Search for the cell housing the specified text and yield its [X, Y] center coordinate. 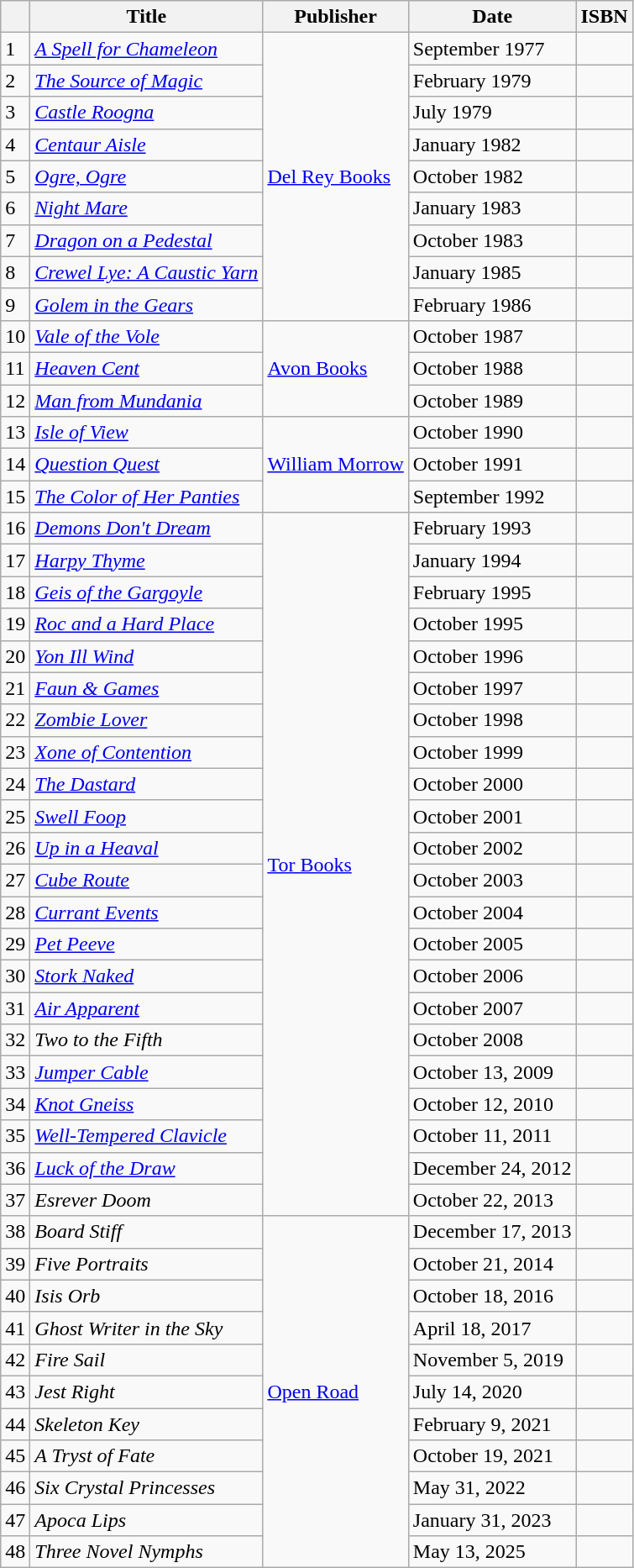
October 2006 [492, 976]
October 1989 [492, 401]
Stork Naked [146, 976]
October 2004 [492, 912]
Currant Events [146, 912]
January 31, 2023 [492, 1520]
September 1992 [492, 497]
43 [15, 1392]
Three Novel Nymphs [146, 1552]
Open Road [336, 1392]
23 [15, 752]
Man from Mundania [146, 401]
6 [15, 208]
Del Rey Books [336, 176]
32 [15, 1040]
Cube Route [146, 880]
October 18, 2016 [492, 1296]
October 22, 2013 [492, 1200]
July 14, 2020 [492, 1392]
February 1979 [492, 81]
Harpy Thyme [146, 560]
Swell Foop [146, 816]
Geis of the Gargoyle [146, 592]
The Dastard [146, 784]
38 [15, 1232]
Vale of the Vole [146, 336]
21 [15, 688]
Heaven Cent [146, 368]
9 [15, 304]
37 [15, 1200]
Fire Sail [146, 1360]
29 [15, 944]
The Color of Her Panties [146, 497]
Two to the Fifth [146, 1040]
36 [15, 1168]
Night Mare [146, 208]
October 1983 [492, 240]
September 1977 [492, 49]
Faun & Games [146, 688]
5 [15, 176]
Avon Books [336, 368]
October 1991 [492, 465]
40 [15, 1296]
December 17, 2013 [492, 1232]
Dragon on a Pedestal [146, 240]
Jest Right [146, 1392]
33 [15, 1072]
May 13, 2025 [492, 1552]
October 2001 [492, 816]
34 [15, 1104]
October 1990 [492, 433]
Golem in the Gears [146, 304]
January 1983 [492, 208]
January 1985 [492, 272]
15 [15, 497]
October 1997 [492, 688]
October 1987 [492, 336]
47 [15, 1520]
Title [146, 17]
7 [15, 240]
Ghost Writer in the Sky [146, 1328]
October 2002 [492, 848]
February 1986 [492, 304]
October 13, 2009 [492, 1072]
Luck of the Draw [146, 1168]
8 [15, 272]
27 [15, 880]
Isis Orb [146, 1296]
October 1996 [492, 656]
April 18, 2017 [492, 1328]
Demons Don't Dream [146, 529]
Pet Peeve [146, 944]
28 [15, 912]
39 [15, 1264]
Six Crystal Princesses [146, 1488]
ISBN [605, 17]
October 1982 [492, 176]
October 1988 [492, 368]
October 1995 [492, 624]
2 [15, 81]
November 5, 2019 [492, 1360]
Zombie Lover [146, 720]
24 [15, 784]
14 [15, 465]
Publisher [336, 17]
Air Apparent [146, 1008]
Five Portraits [146, 1264]
October 11, 2011 [492, 1136]
December 24, 2012 [492, 1168]
July 1979 [492, 113]
22 [15, 720]
Esrever Doom [146, 1200]
42 [15, 1360]
Apoca Lips [146, 1520]
19 [15, 624]
Date [492, 17]
January 1994 [492, 560]
41 [15, 1328]
Xone of Contention [146, 752]
10 [15, 336]
31 [15, 1008]
Castle Roogna [146, 113]
4 [15, 145]
Isle of View [146, 433]
October 19, 2021 [492, 1456]
February 9, 2021 [492, 1424]
35 [15, 1136]
11 [15, 368]
17 [15, 560]
Board Stiff [146, 1232]
October 12, 2010 [492, 1104]
Yon Ill Wind [146, 656]
30 [15, 976]
Up in a Heaval [146, 848]
3 [15, 113]
Ogre, Ogre [146, 176]
February 1995 [492, 592]
February 1993 [492, 529]
1 [15, 49]
Roc and a Hard Place [146, 624]
20 [15, 656]
Well-Tempered Clavicle [146, 1136]
October 2003 [492, 880]
William Morrow [336, 465]
Tor Books [336, 864]
Skeleton Key [146, 1424]
October 2005 [492, 944]
A Spell for Chameleon [146, 49]
13 [15, 433]
October 1998 [492, 720]
October 1999 [492, 752]
18 [15, 592]
12 [15, 401]
Question Quest [146, 465]
The Source of Magic [146, 81]
A Tryst of Fate [146, 1456]
Jumper Cable [146, 1072]
16 [15, 529]
Centaur Aisle [146, 145]
October 2008 [492, 1040]
44 [15, 1424]
Knot Gneiss [146, 1104]
Crewel Lye: A Caustic Yarn [146, 272]
October 2007 [492, 1008]
46 [15, 1488]
25 [15, 816]
26 [15, 848]
48 [15, 1552]
October 2000 [492, 784]
October 21, 2014 [492, 1264]
May 31, 2022 [492, 1488]
January 1982 [492, 145]
45 [15, 1456]
